Locate the cell with the specified text and output its (x, y) center coordinate. 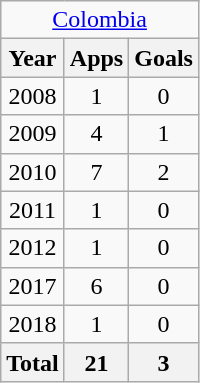
2011 (33, 210)
21 (96, 362)
2 (164, 172)
2008 (33, 96)
2009 (33, 134)
2010 (33, 172)
2017 (33, 286)
4 (96, 134)
Total (33, 362)
2018 (33, 324)
Colombia (100, 20)
Goals (164, 58)
3 (164, 362)
7 (96, 172)
Year (33, 58)
Apps (96, 58)
6 (96, 286)
2012 (33, 248)
